Output the (X, Y) coordinate of the center of the cell containing the given text.  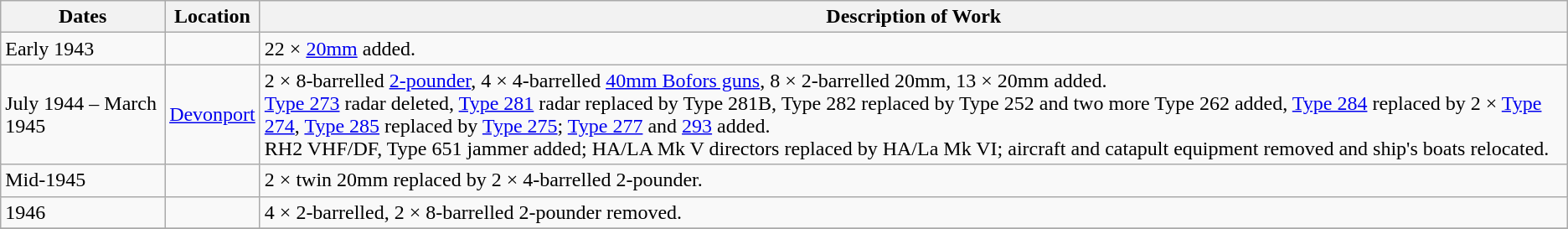
22 × 20mm added. (913, 49)
1946 (83, 212)
2 × twin 20mm replaced by 2 × 4-barrelled 2-pounder. (913, 180)
Mid-1945 (83, 180)
Dates (83, 17)
Location (213, 17)
Early 1943 (83, 49)
4 × 2-barrelled, 2 × 8-barrelled 2-pounder removed. (913, 212)
Description of Work (913, 17)
July 1944 – March 1945 (83, 114)
Devonport (213, 114)
